Return the [x, y] coordinate for the center point of the cell that contains the specified text.  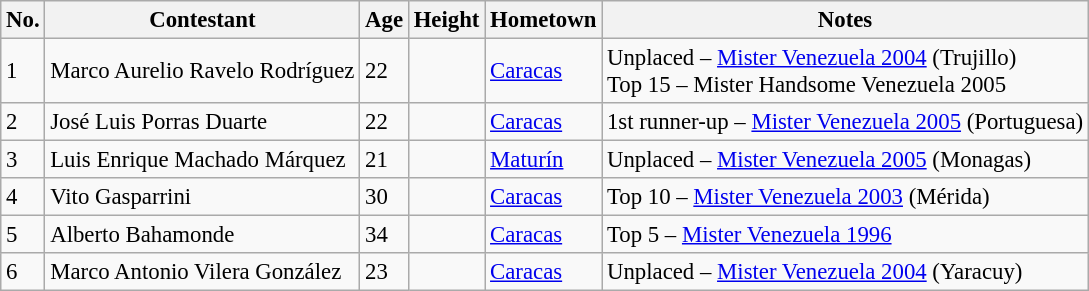
34 [384, 235]
Hometown [544, 20]
Marco Aurelio Ravelo Rodríguez [202, 72]
Vito Gasparrini [202, 197]
Maturín [544, 160]
No. [23, 20]
1 [23, 72]
Contestant [202, 20]
Unplaced – Mister Venezuela 2005 (Monagas) [846, 160]
Height [446, 20]
5 [23, 235]
2 [23, 122]
Alberto Bahamonde [202, 235]
21 [384, 160]
4 [23, 197]
José Luis Porras Duarte [202, 122]
1st runner-up – Mister Venezuela 2005 (Portuguesa) [846, 122]
Luis Enrique Machado Márquez [202, 160]
Notes [846, 20]
30 [384, 197]
Unplaced – Mister Venezuela 2004 (Trujillo)Top 15 – Mister Handsome Venezuela 2005 [846, 72]
Age [384, 20]
Top 10 – Mister Venezuela 2003 (Mérida) [846, 197]
3 [23, 160]
Top 5 – Mister Venezuela 1996 [846, 235]
